Return the (X, Y) coordinate for the center point of the cell that contains the specified text.  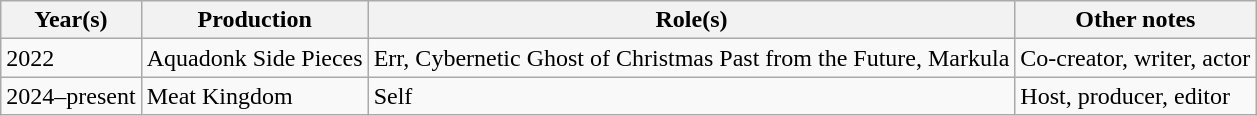
Co-creator, writer, actor (1136, 58)
Aquadonk Side Pieces (254, 58)
2024–present (71, 96)
Err, Cybernetic Ghost of Christmas Past from the Future, Markula (692, 58)
Other notes (1136, 20)
Meat Kingdom (254, 96)
Production (254, 20)
Host, producer, editor (1136, 96)
Self (692, 96)
Role(s) (692, 20)
2022 (71, 58)
Year(s) (71, 20)
